Determine the [x, y] coordinate at the center of the cell enclosing the given text.  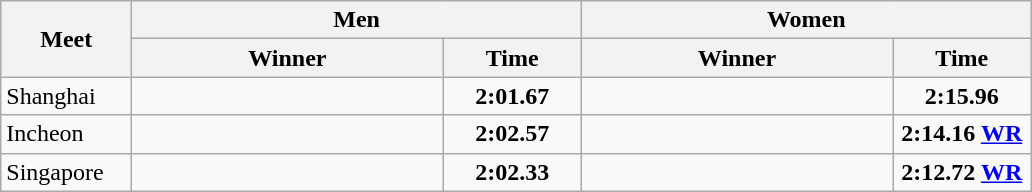
Women [806, 20]
Incheon [66, 134]
Shanghai [66, 96]
2:15.96 [962, 96]
2:02.33 [512, 172]
Meet [66, 39]
2:01.67 [512, 96]
2:12.72 WR [962, 172]
Singapore [66, 172]
2:14.16 WR [962, 134]
Men [357, 20]
2:02.57 [512, 134]
